Pinpoint the cell where the given text exists, returning its [x, y] midpoint coordinate. 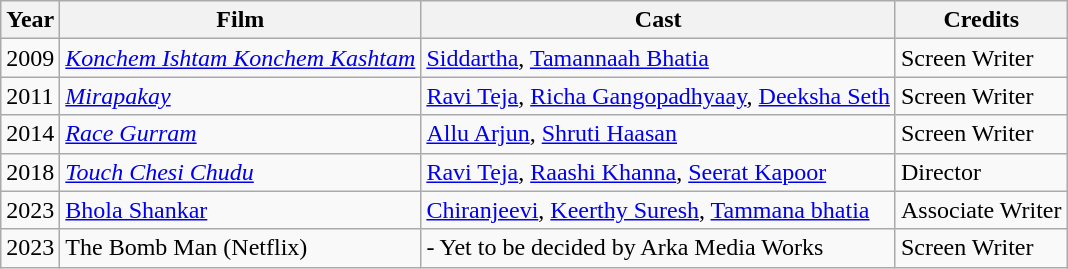
Cast [658, 20]
Touch Chesi Chudu [240, 172]
Year [30, 20]
Film [240, 20]
Mirapakay [240, 96]
2009 [30, 58]
Ravi Teja, Raashi Khanna, Seerat Kapoor [658, 172]
Allu Arjun, Shruti Haasan [658, 134]
Director [981, 172]
The Bomb Man (Netflix) [240, 248]
Race Gurram [240, 134]
Siddartha, Tamannaah Bhatia [658, 58]
Chiranjeevi, Keerthy Suresh, Tammana bhatia [658, 210]
2018 [30, 172]
Ravi Teja, Richa Gangopadhyaay, Deeksha Seth [658, 96]
Bhola Shankar [240, 210]
Associate Writer [981, 210]
2014 [30, 134]
2011 [30, 96]
Credits [981, 20]
- Yet to be decided by Arka Media Works [658, 248]
Konchem Ishtam Konchem Kashtam [240, 58]
